Search for the cell housing the specified text and yield its (x, y) center coordinate. 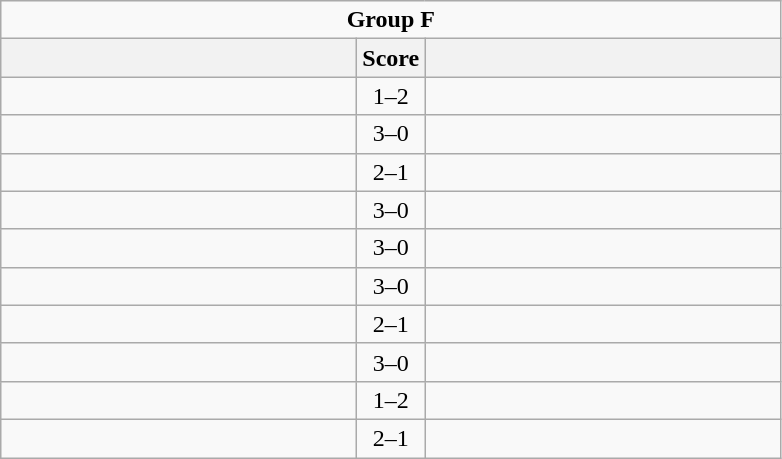
Group F (391, 20)
Score (391, 58)
